Return the (x, y) coordinate for the center point of the cell that contains the specified text.  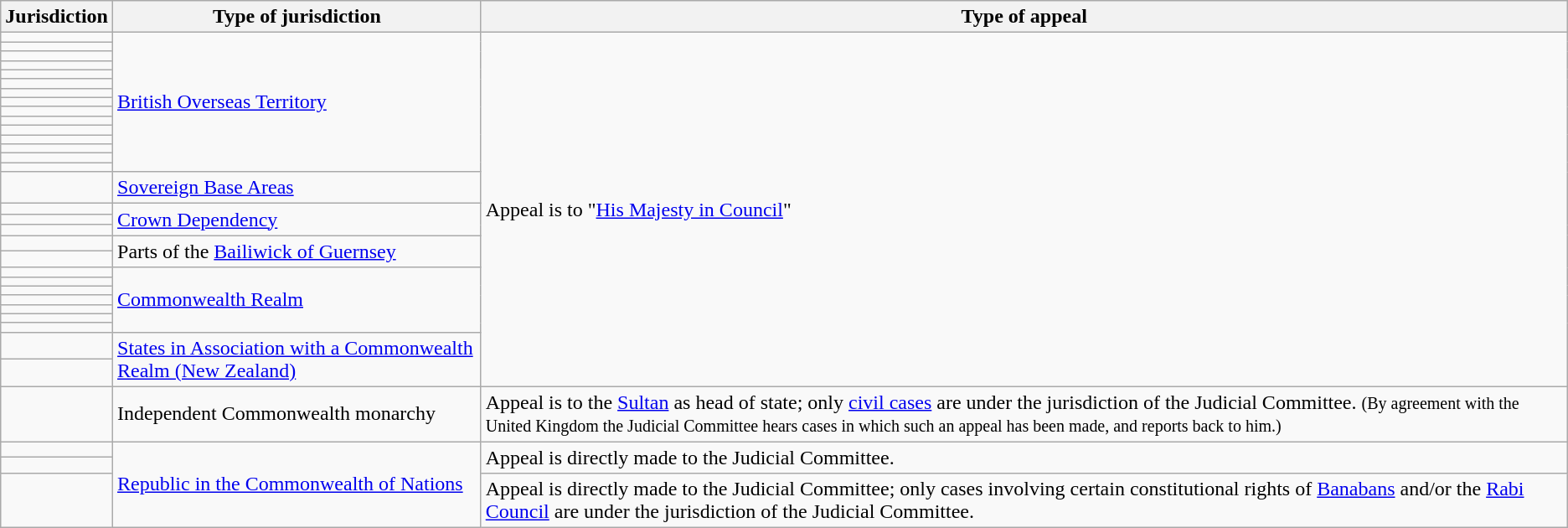
Type of appeal (1024, 17)
Appeal is to "His Majesty in Council" (1024, 210)
Crown Dependency (297, 220)
Commonwealth Realm (297, 300)
Type of jurisdiction (297, 17)
Republic in the Commonwealth of Nations (297, 484)
Independent Commonwealth monarchy (297, 414)
British Overseas Territory (297, 102)
Jurisdiction (57, 17)
Sovereign Base Areas (297, 188)
States in Association with a Commonwealth Realm (New Zealand) (297, 359)
Parts of the Bailiwick of Guernsey (297, 251)
Appeal is directly made to the Judicial Committee. (1024, 457)
